For the text-containing cell, return its midpoint in [X, Y] coordinate format. 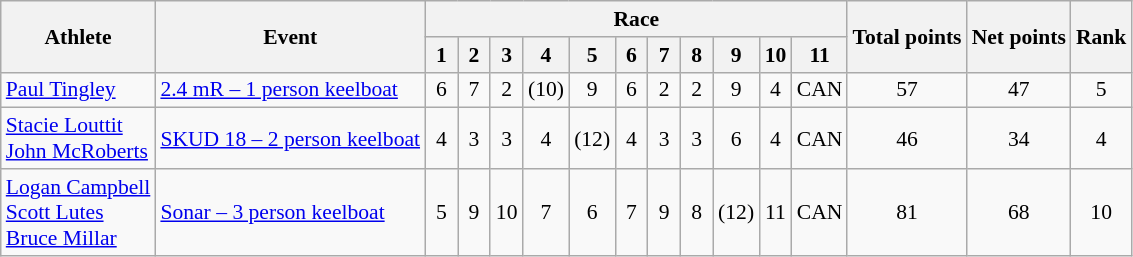
Paul Tingley [78, 90]
57 [906, 90]
Stacie LouttitJohn McRoberts [78, 138]
1 [442, 55]
Net points [1019, 36]
Event [290, 36]
46 [906, 138]
SKUD 18 – 2 person keelboat [290, 138]
Athlete [78, 36]
68 [1019, 212]
Logan CampbellScott LutesBruce Millar [78, 212]
(10) [546, 90]
Race [636, 19]
81 [906, 212]
Sonar – 3 person keelboat [290, 212]
34 [1019, 138]
2.4 mR – 1 person keelboat [290, 90]
Rank [1102, 36]
47 [1019, 90]
Total points [906, 36]
